Return [x, y] of the center of cell containing provided text 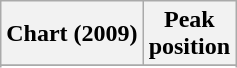
Chart (2009) [72, 34]
Peakposition [189, 34]
